Detect which cell encompasses the target text, then output its [X, Y] center coordinate. 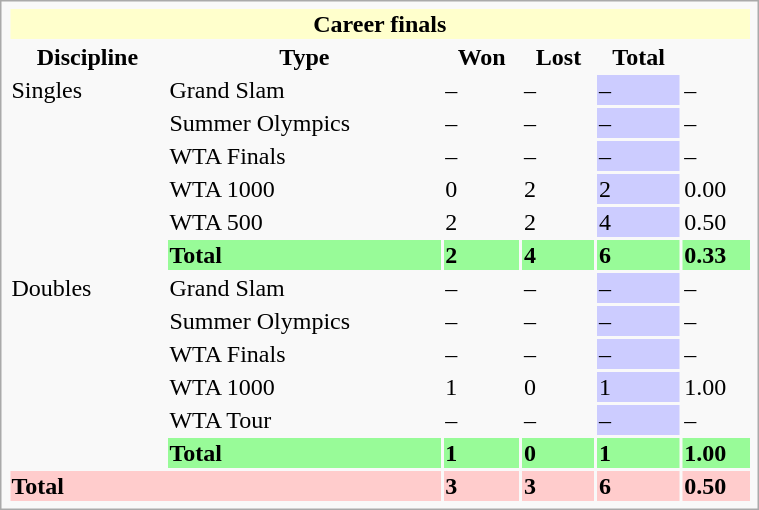
Lost [559, 57]
WTA Tour [304, 420]
WTA 500 [304, 222]
Career finals [380, 24]
Doubles [88, 370]
Singles [88, 172]
0.33 [716, 255]
Discipline [88, 57]
0.00 [716, 189]
Won [482, 57]
Type [304, 57]
